Output the (X, Y) coordinate of the center of the cell containing the given text.  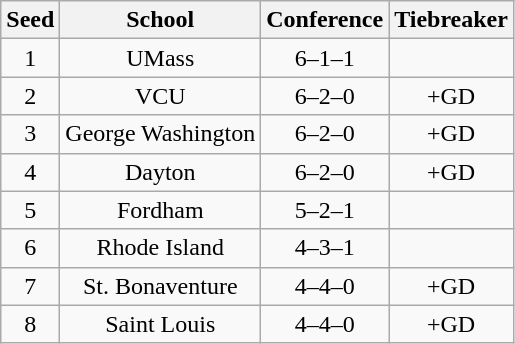
3 (30, 134)
Fordham (160, 210)
1 (30, 58)
5–2–1 (325, 210)
6 (30, 248)
Seed (30, 20)
George Washington (160, 134)
6–1–1 (325, 58)
School (160, 20)
Rhode Island (160, 248)
UMass (160, 58)
Conference (325, 20)
VCU (160, 96)
5 (30, 210)
Tiebreaker (452, 20)
4 (30, 172)
2 (30, 96)
Saint Louis (160, 324)
8 (30, 324)
7 (30, 286)
St. Bonaventure (160, 286)
Dayton (160, 172)
4–3–1 (325, 248)
